Determine the (X, Y) coordinate at the center of the cell enclosing the given text.  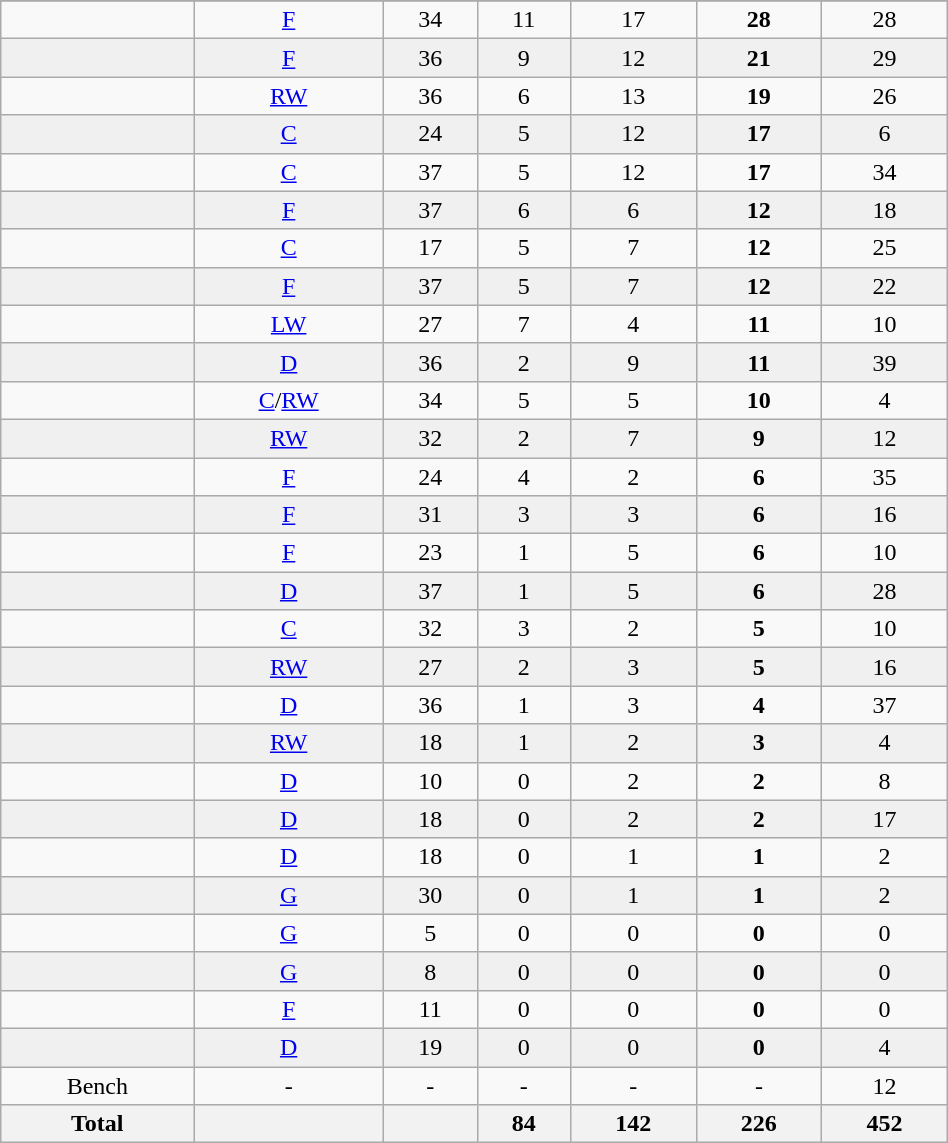
23 (430, 553)
29 (885, 58)
C/RW (289, 400)
21 (759, 58)
13 (634, 96)
39 (885, 362)
Total (98, 1124)
31 (430, 515)
226 (759, 1124)
Bench (98, 1085)
LW (289, 324)
26 (885, 96)
22 (885, 286)
25 (885, 248)
142 (634, 1124)
452 (885, 1124)
35 (885, 477)
30 (430, 895)
84 (524, 1124)
